From the cell containing the given text, extract its center point as (X, Y) coordinate. 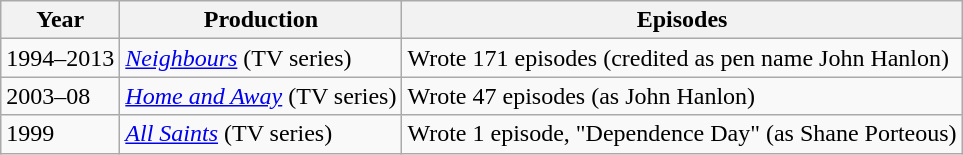
Wrote 171 episodes (credited as pen name John Hanlon) (682, 58)
Production (261, 20)
1994–2013 (60, 58)
Episodes (682, 20)
All Saints (TV series) (261, 134)
Wrote 47 episodes (as John Hanlon) (682, 96)
1999 (60, 134)
Year (60, 20)
Neighbours (TV series) (261, 58)
Wrote 1 episode, "Dependence Day" (as Shane Porteous) (682, 134)
Home and Away (TV series) (261, 96)
2003–08 (60, 96)
